Detect which cell encompasses the target text, then output its (x, y) center coordinate. 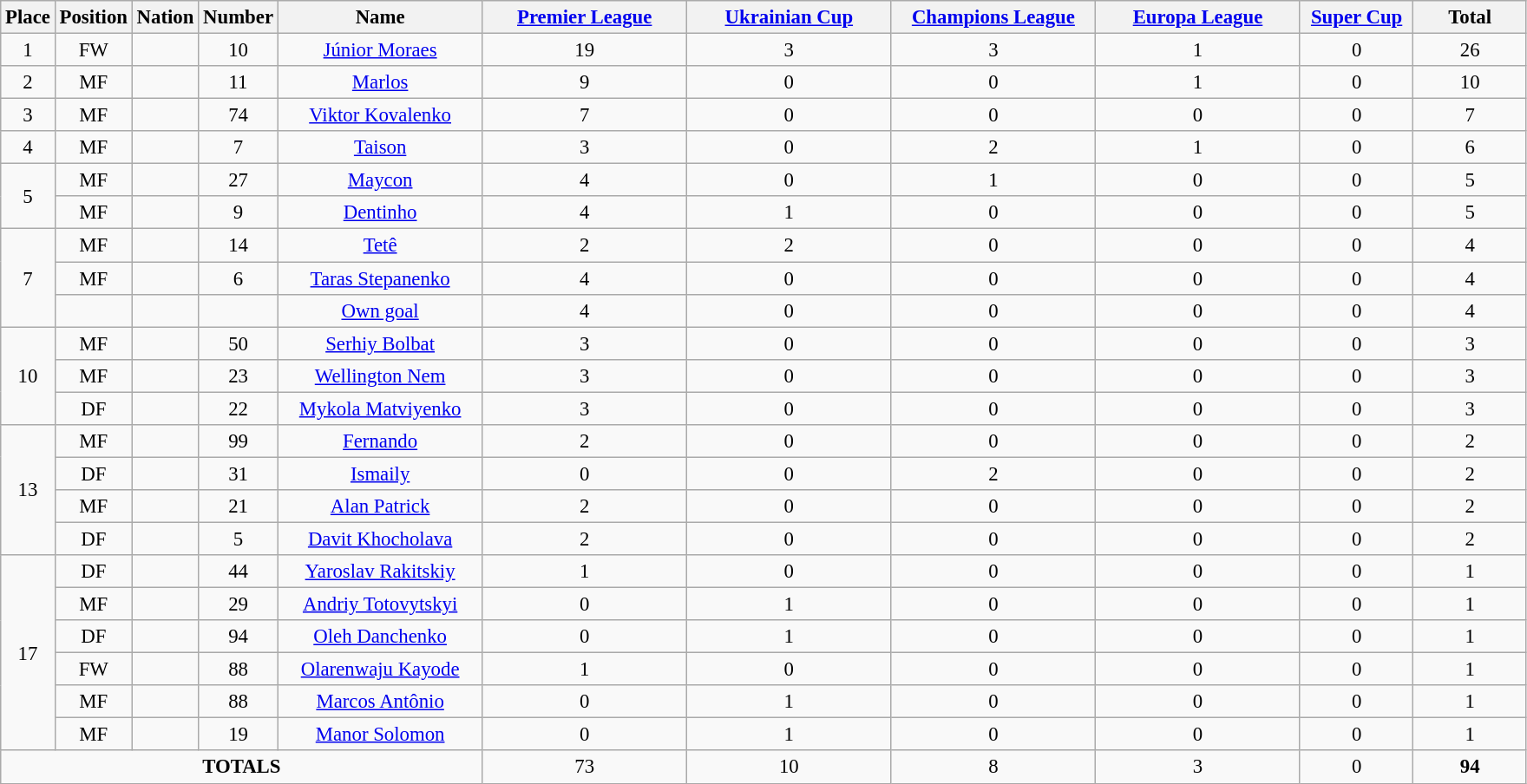
Manor Solomon (380, 735)
73 (585, 768)
Viktor Kovalenko (380, 115)
Ukrainian Cup (790, 17)
17 (28, 653)
TOTALS (241, 768)
Champions League (993, 17)
44 (239, 572)
Fernando (380, 441)
Number (239, 17)
Place (28, 17)
Taras Stepanenko (380, 278)
22 (239, 408)
Serhiy Bolbat (380, 343)
Position (94, 17)
Mykola Matviyenko (380, 408)
14 (239, 245)
Taison (380, 147)
Oleh Danchenko (380, 637)
Andriy Totovytskyi (380, 604)
31 (239, 474)
Júnior Moraes (380, 50)
Yaroslav Rakitskiy (380, 572)
26 (1470, 50)
Total (1470, 17)
11 (239, 82)
Alan Patrick (380, 506)
21 (239, 506)
Marlos (380, 82)
Tetê (380, 245)
Name (380, 17)
99 (239, 441)
27 (239, 180)
Wellington Nem (380, 376)
Premier League (585, 17)
29 (239, 604)
Davit Khocholava (380, 539)
Marcos Antônio (380, 702)
Own goal (380, 310)
Dentinho (380, 212)
50 (239, 343)
Olarenwaju Kayode (380, 670)
8 (993, 768)
74 (239, 115)
13 (28, 490)
Ismaily (380, 474)
Nation (165, 17)
Europa League (1198, 17)
Maycon (380, 180)
23 (239, 376)
Super Cup (1357, 17)
